Locate the cell with the specified text and output its (X, Y) center coordinate. 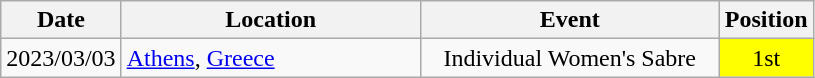
Event (570, 20)
Athens, Greece (270, 58)
1st (766, 58)
Date (61, 20)
Position (766, 20)
Individual Women's Sabre (570, 58)
Location (270, 20)
2023/03/03 (61, 58)
